Find where the given text appears and provide that cell's center as [X, Y] coordinate. 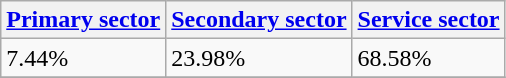
Primary sector [84, 20]
7.44% [84, 58]
23.98% [259, 58]
Secondary sector [259, 20]
Service sector [428, 20]
68.58% [428, 58]
